Extract the [x, y] coordinate from the center of the cell holding the provided text.  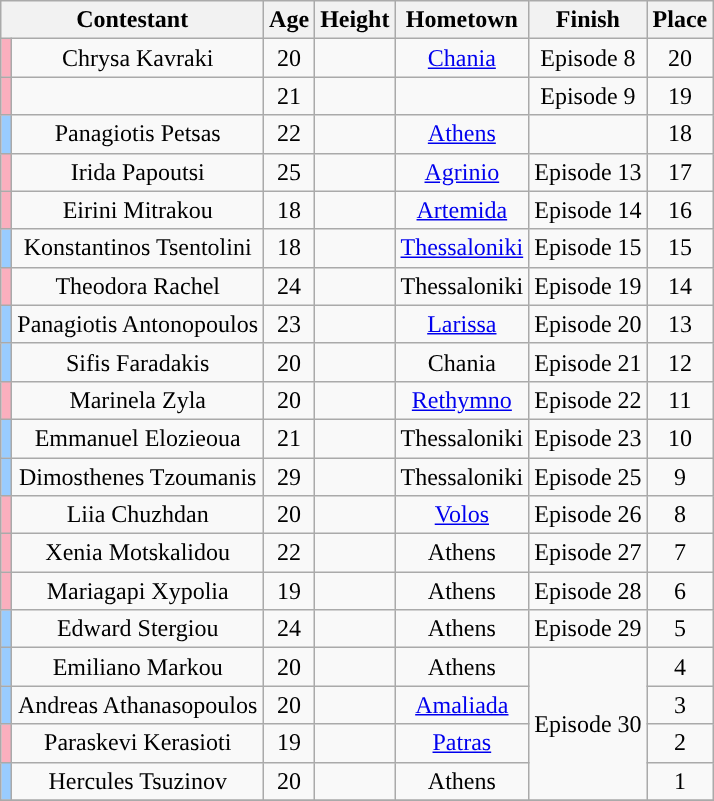
Episode 26 [588, 515]
Larissa [462, 324]
Episode 30 [588, 724]
Episode 8 [588, 58]
23 [290, 324]
Age [290, 20]
Episode 15 [588, 248]
Rethymno [462, 400]
Amaliada [462, 705]
4 [680, 667]
15 [680, 248]
25 [290, 172]
Marinela Zyla [138, 400]
Andreas Athanasopoulos [138, 705]
11 [680, 400]
Theodora Rachel [138, 286]
Konstantinos Tsentolini [138, 248]
Patras [462, 743]
Emmanuel Elozieoua [138, 438]
Panagiotis Antonopoulos [138, 324]
Height [355, 20]
17 [680, 172]
6 [680, 591]
Artemida [462, 210]
Episode 21 [588, 362]
Mariagapi Xypolia [138, 591]
Paraskevi Kerasioti [138, 743]
Episode 9 [588, 96]
Chrysa Kavraki [138, 58]
Hercules Tsuzinov [138, 781]
Hometown [462, 20]
Episode 22 [588, 400]
Xenia Motskalidou [138, 553]
Episode 29 [588, 629]
Sifis Faradakis [138, 362]
Liia Chuzhdan [138, 515]
Eirini Mitrakou [138, 210]
Panagiotis Petsas [138, 134]
Edward Stergiou [138, 629]
Episode 27 [588, 553]
13 [680, 324]
7 [680, 553]
12 [680, 362]
Finish [588, 20]
1 [680, 781]
Episode 19 [588, 286]
Episode 20 [588, 324]
29 [290, 477]
Episode 28 [588, 591]
8 [680, 515]
3 [680, 705]
Dimosthenes Tzoumanis [138, 477]
Irida Papoutsi [138, 172]
Episode 25 [588, 477]
Episode 23 [588, 438]
5 [680, 629]
9 [680, 477]
Volos [462, 515]
14 [680, 286]
Emiliano Markou [138, 667]
Place [680, 20]
10 [680, 438]
2 [680, 743]
Agrinio [462, 172]
Contestant [132, 20]
16 [680, 210]
Episode 14 [588, 210]
Episode 13 [588, 172]
